Output the [x, y] coordinate of the center of the cell containing the given text.  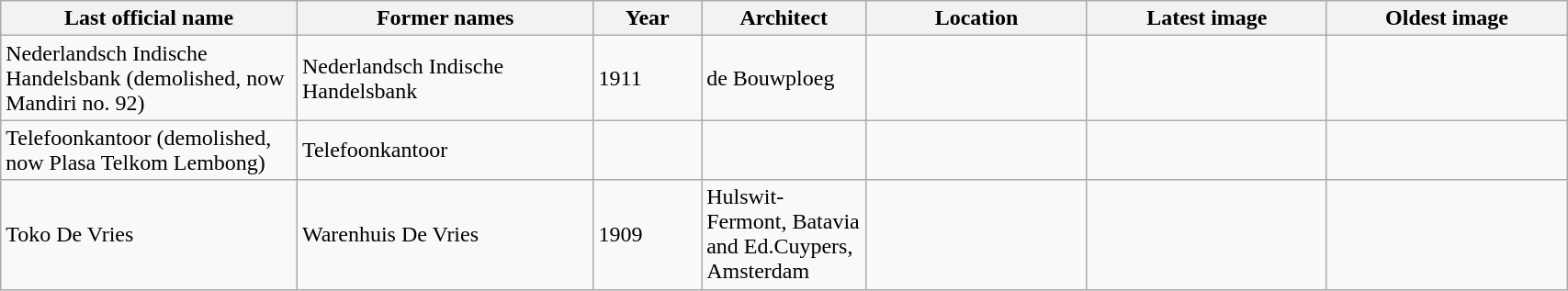
1909 [648, 235]
Location [977, 18]
1911 [648, 78]
Nederlandsch Indische Handelsbank (demolished, now Mandiri no. 92) [149, 78]
Nederlandsch Indische Handelsbank [445, 78]
Toko De Vries [149, 235]
Telefoonkantoor (demolished, now Plasa Telkom Lembong) [149, 151]
Former names [445, 18]
Architect [784, 18]
Warenhuis De Vries [445, 235]
Last official name [149, 18]
Hulswit-Fermont, Batavia and Ed.Cuypers, Amsterdam [784, 235]
Telefoonkantoor [445, 151]
Oldest image [1446, 18]
Year [648, 18]
Latest image [1207, 18]
de Bouwploeg [784, 78]
